Capture the cell that displays the provided text and extract its [x, y] central coordinate. 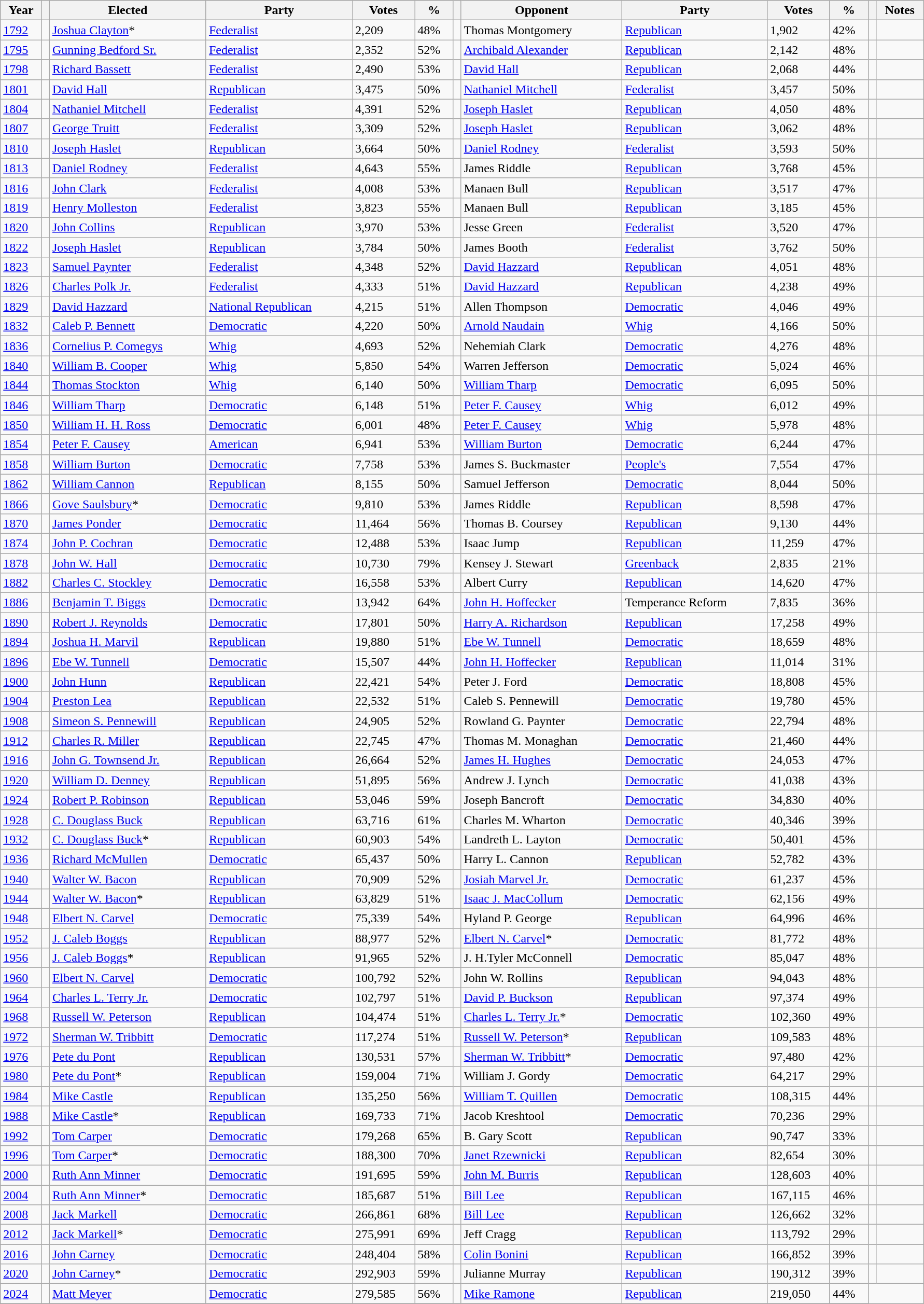
3,664 [384, 148]
1988 [21, 1116]
34,830 [799, 800]
1980 [21, 1076]
1886 [21, 603]
11,259 [799, 543]
60,903 [384, 839]
19,880 [384, 642]
William J. Gordy [541, 1076]
1956 [21, 958]
188,300 [384, 1155]
Janet Rzewnicki [541, 1155]
Sherman W. Tribbitt* [541, 1057]
1804 [21, 109]
11,464 [384, 523]
1854 [21, 445]
1976 [21, 1057]
2012 [21, 1234]
4,166 [799, 326]
191,695 [384, 1175]
2024 [21, 1294]
4,333 [384, 287]
David P. Buckson [541, 997]
3,520 [799, 227]
Ruth Ann Minner [128, 1175]
1984 [21, 1096]
Opponent [541, 10]
108,315 [799, 1096]
1916 [21, 760]
Harry L. Cannon [541, 859]
1920 [21, 780]
1858 [21, 464]
3,762 [799, 247]
Joshua Clayton* [128, 30]
1866 [21, 504]
C. Douglass Buck* [128, 839]
11,014 [799, 662]
6,941 [384, 445]
6,244 [799, 445]
John P. Cochran [128, 543]
Jack Markell [128, 1215]
135,250 [384, 1096]
61,237 [799, 879]
William Cannon [128, 484]
Sherman W. Tribbitt [128, 1037]
Notes [900, 10]
1932 [21, 839]
Isaac J. MacCollum [541, 899]
4,348 [384, 267]
Greenback [695, 563]
John Clark [128, 188]
63,829 [384, 899]
1960 [21, 978]
63,716 [384, 820]
Harry A. Richardson [541, 622]
64,996 [799, 919]
1822 [21, 247]
109,583 [799, 1037]
Samuel Paynter [128, 267]
Gove Saulsbury* [128, 504]
Pete du Pont* [128, 1076]
John M. Burris [541, 1175]
Thomas Stockton [128, 385]
Mike Castle [128, 1096]
22,794 [799, 721]
9,130 [799, 523]
91,965 [384, 958]
3,823 [384, 207]
Russell W. Peterson [128, 1017]
J. Caleb Boggs* [128, 958]
Robert J. Reynolds [128, 622]
3,185 [799, 207]
19,780 [799, 701]
Mike Ramone [541, 1294]
5,978 [799, 425]
James S. Buckmaster [541, 464]
1823 [21, 267]
2,835 [799, 563]
Richard McMullen [128, 859]
185,687 [384, 1195]
61% [434, 820]
Samuel Jefferson [541, 484]
79% [434, 563]
8,044 [799, 484]
1798 [21, 70]
J. H.Tyler McConnell [541, 958]
4,008 [384, 188]
John Carney [128, 1254]
3,062 [799, 129]
Arnold Naudain [541, 326]
1836 [21, 346]
88,977 [384, 938]
169,733 [384, 1116]
1964 [21, 997]
George Truitt [128, 129]
1968 [21, 1017]
167,115 [799, 1195]
7,758 [384, 464]
1846 [21, 405]
Joshua H. Marvil [128, 642]
69% [434, 1234]
18,808 [799, 682]
Albert Curry [541, 583]
17,258 [799, 622]
40,346 [799, 820]
1908 [21, 721]
58% [434, 1254]
31% [849, 662]
126,662 [799, 1215]
Elbert N. Carvel* [541, 938]
1850 [21, 425]
159,004 [384, 1076]
Allen Thompson [541, 307]
Henry Molleston [128, 207]
51,895 [384, 780]
24,053 [799, 760]
2,490 [384, 70]
17,801 [384, 622]
Andrew J. Lynch [541, 780]
Mike Castle* [128, 1116]
75,339 [384, 919]
Gunning Bedford Sr. [128, 50]
22,532 [384, 701]
Hyland P. George [541, 919]
2000 [21, 1175]
Robert P. Robinson [128, 800]
5,850 [384, 366]
1826 [21, 287]
Matt Meyer [128, 1294]
1882 [21, 583]
Simeon S. Pennewill [128, 721]
Thomas M. Monaghan [541, 741]
4,051 [799, 267]
National Republican [279, 307]
Ruth Ann Minner* [128, 1195]
1992 [21, 1135]
21,460 [799, 741]
219,050 [799, 1294]
James Ponder [128, 523]
6,012 [799, 405]
2020 [21, 1274]
64% [434, 603]
3,970 [384, 227]
1924 [21, 800]
2004 [21, 1195]
Jeff Cragg [541, 1234]
6,001 [384, 425]
8,598 [799, 504]
Charles R. Miller [128, 741]
Caleb S. Pennewill [541, 701]
4,046 [799, 307]
4,643 [384, 168]
50,401 [799, 839]
Josiah Marvel Jr. [541, 879]
82,654 [799, 1155]
1904 [21, 701]
Tom Carper* [128, 1155]
26,664 [384, 760]
1912 [21, 741]
3,593 [799, 148]
18,659 [799, 642]
94,043 [799, 978]
1810 [21, 148]
4,215 [384, 307]
John G. Townsend Jr. [128, 760]
1948 [21, 919]
1952 [21, 938]
Preston Lea [128, 701]
113,792 [799, 1234]
Charles M. Wharton [541, 820]
4,276 [799, 346]
12,488 [384, 543]
2008 [21, 1215]
Isaac Jump [541, 543]
179,268 [384, 1135]
1792 [21, 30]
1894 [21, 642]
275,991 [384, 1234]
1807 [21, 129]
81,772 [799, 938]
Julianne Murray [541, 1274]
100,792 [384, 978]
1832 [21, 326]
Russell W. Peterson* [541, 1037]
6,148 [384, 405]
7,835 [799, 603]
Landreth L. Layton [541, 839]
248,404 [384, 1254]
10,730 [384, 563]
279,585 [384, 1294]
1878 [21, 563]
2016 [21, 1254]
1,902 [799, 30]
190,312 [799, 1274]
Charles L. Terry Jr.* [541, 1017]
33% [849, 1135]
1801 [21, 89]
104,474 [384, 1017]
Year [21, 10]
1874 [21, 543]
James Booth [541, 247]
9,810 [384, 504]
266,861 [384, 1215]
102,360 [799, 1017]
117,274 [384, 1037]
James H. Hughes [541, 760]
Pete du Pont [128, 1057]
64,217 [799, 1076]
Joseph Bancroft [541, 800]
1890 [21, 622]
70,909 [384, 879]
Colin Bonini [541, 1254]
Charles L. Terry Jr. [128, 997]
Peter J. Ford [541, 682]
John Collins [128, 227]
4,220 [384, 326]
85,047 [799, 958]
1936 [21, 859]
21% [849, 563]
65% [434, 1135]
70,236 [799, 1116]
2,209 [384, 30]
People's [695, 464]
Tom Carper [128, 1135]
62,156 [799, 899]
16,558 [384, 583]
1820 [21, 227]
Jack Markell* [128, 1234]
6,095 [799, 385]
4,693 [384, 346]
Warren Jefferson [541, 366]
30% [849, 1155]
4,238 [799, 287]
Richard Bassett [128, 70]
70% [434, 1155]
53,046 [384, 800]
36% [849, 603]
Archibald Alexander [541, 50]
Benjamin T. Biggs [128, 603]
32% [849, 1215]
166,852 [799, 1254]
5,024 [799, 366]
8,155 [384, 484]
292,903 [384, 1274]
1896 [21, 662]
4,391 [384, 109]
1944 [21, 899]
15,507 [384, 662]
4,050 [799, 109]
57% [434, 1057]
John W. Hall [128, 563]
1996 [21, 1155]
Elected [128, 10]
1813 [21, 168]
102,797 [384, 997]
Rowland G. Paynter [541, 721]
14,620 [799, 583]
C. Douglass Buck [128, 820]
3,475 [384, 89]
1816 [21, 188]
Walter W. Bacon* [128, 899]
William B. Cooper [128, 366]
John Hunn [128, 682]
7,554 [799, 464]
John Carney* [128, 1274]
52,782 [799, 859]
Charles C. Stockley [128, 583]
1844 [21, 385]
3,517 [799, 188]
65,437 [384, 859]
American [279, 445]
1819 [21, 207]
13,942 [384, 603]
1870 [21, 523]
B. Gary Scott [541, 1135]
97,480 [799, 1057]
Nehemiah Clark [541, 346]
1900 [21, 682]
6,140 [384, 385]
130,531 [384, 1057]
97,374 [799, 997]
90,747 [799, 1135]
1829 [21, 307]
Cornelius P. Comegys [128, 346]
Walter W. Bacon [128, 879]
1862 [21, 484]
Jacob Kreshtool [541, 1116]
22,421 [384, 682]
41,038 [799, 780]
1940 [21, 879]
Thomas Montgomery [541, 30]
John W. Rollins [541, 978]
2,142 [799, 50]
William H. H. Ross [128, 425]
Caleb P. Bennett [128, 326]
3,768 [799, 168]
J. Caleb Boggs [128, 938]
1928 [21, 820]
128,603 [799, 1175]
William T. Quillen [541, 1096]
1795 [21, 50]
2,352 [384, 50]
3,784 [384, 247]
3,457 [799, 89]
24,905 [384, 721]
Jesse Green [541, 227]
3,309 [384, 129]
22,745 [384, 741]
1840 [21, 366]
68% [434, 1215]
1972 [21, 1037]
2,068 [799, 70]
William D. Denney [128, 780]
Kensey J. Stewart [541, 563]
Temperance Reform [695, 603]
Thomas B. Coursey [541, 523]
Charles Polk Jr. [128, 287]
